Output the (x, y) coordinate of the center of the cell containing the given text.  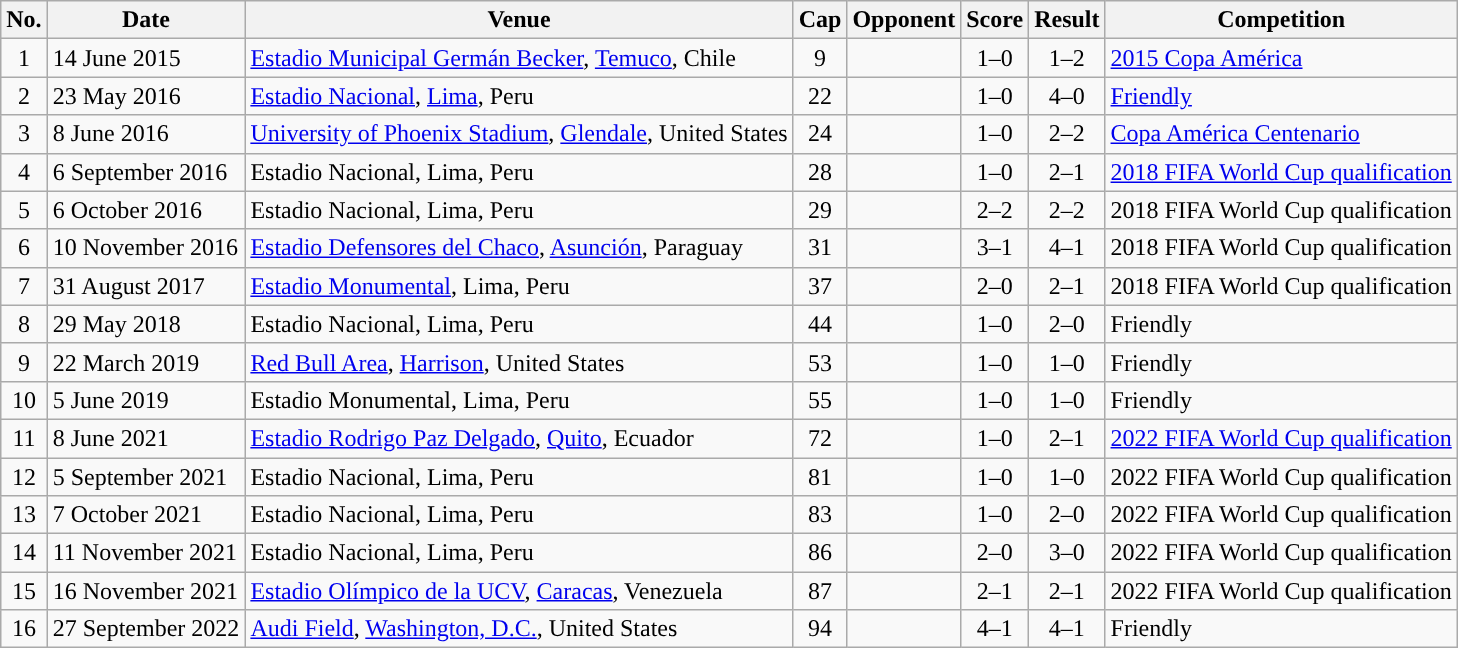
2015 Copa América (1281, 58)
11 November 2021 (146, 553)
55 (820, 400)
22 (820, 96)
14 (24, 553)
16 (24, 629)
16 November 2021 (146, 591)
86 (820, 553)
10 (24, 400)
81 (820, 477)
Date (146, 20)
Score (995, 20)
31 August 2017 (146, 286)
Cap (820, 20)
11 (24, 438)
28 (820, 172)
6 September 2016 (146, 172)
12 (24, 477)
13 (24, 515)
University of Phoenix Stadium, Glendale, United States (519, 134)
Estadio Municipal Germán Becker, Temuco, Chile (519, 58)
29 May 2018 (146, 324)
15 (24, 591)
Estadio Defensores del Chaco, Asunción, Paraguay (519, 248)
Red Bull Area, Harrison, United States (519, 362)
Opponent (904, 20)
3–1 (995, 248)
29 (820, 210)
8 June 2016 (146, 134)
8 June 2021 (146, 438)
5 June 2019 (146, 400)
Estadio Olímpico de la UCV, Caracas, Venezuela (519, 591)
87 (820, 591)
6 October 2016 (146, 210)
37 (820, 286)
Audi Field, Washington, D.C., United States (519, 629)
3 (24, 134)
83 (820, 515)
24 (820, 134)
14 June 2015 (146, 58)
4 (24, 172)
4–0 (1067, 96)
Copa América Centenario (1281, 134)
1–2 (1067, 58)
6 (24, 248)
31 (820, 248)
1 (24, 58)
Estadio Rodrigo Paz Delgado, Quito, Ecuador (519, 438)
53 (820, 362)
27 September 2022 (146, 629)
44 (820, 324)
7 October 2021 (146, 515)
5 September 2021 (146, 477)
8 (24, 324)
22 March 2019 (146, 362)
Competition (1281, 20)
2 (24, 96)
Venue (519, 20)
72 (820, 438)
94 (820, 629)
3–0 (1067, 553)
Result (1067, 20)
5 (24, 210)
No. (24, 20)
10 November 2016 (146, 248)
23 May 2016 (146, 96)
7 (24, 286)
